Pinpoint the cell where the given text exists, returning its (x, y) midpoint coordinate. 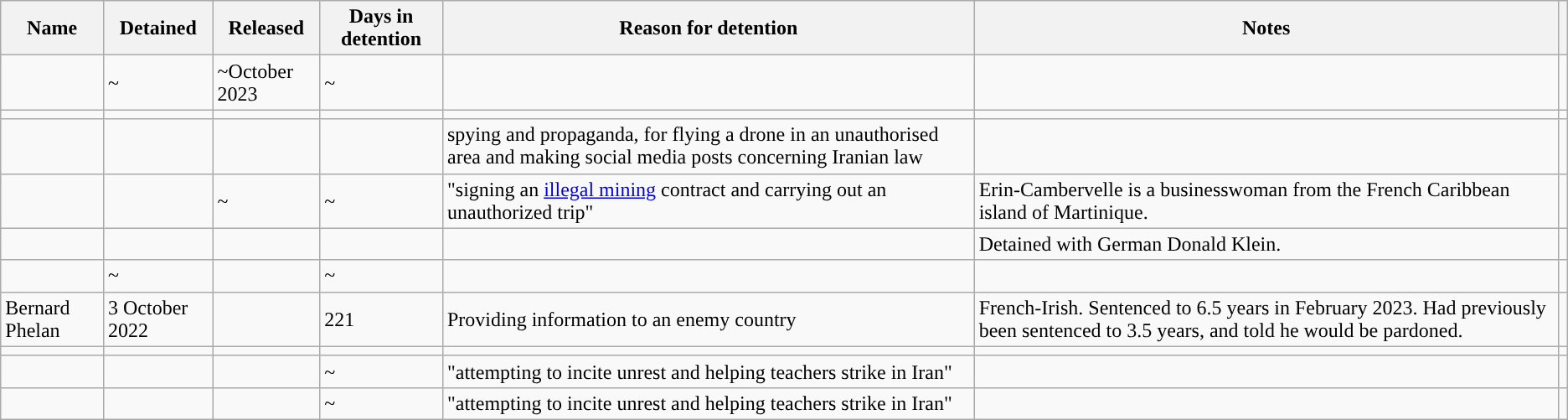
Notes (1266, 29)
Released (266, 29)
Detained with German Donald Klein. (1266, 244)
~October 2023 (266, 82)
spying and propaganda, for flying a drone in an unauthorised area and making social media posts concerning Iranian law (709, 146)
Detained (157, 29)
French-Irish. Sentenced to 6.5 years in February 2023. Had previously been sentenced to 3.5 years, and told he would be pardoned. (1266, 319)
Erin-Cambervelle is a businesswoman from the French Caribbean island of Martinique. (1266, 201)
221 (382, 319)
Days in detention (382, 29)
"signing an illegal mining contract and carrying out an unauthorized trip" (709, 201)
Bernard Phelan (52, 319)
Reason for detention (709, 29)
Name (52, 29)
3 October 2022 (157, 319)
Providing information to an enemy country (709, 319)
